Pinpoint the cell where the given text exists, returning its [X, Y] midpoint coordinate. 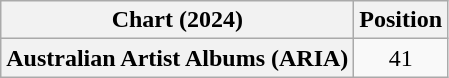
Position [401, 20]
Australian Artist Albums (ARIA) [178, 58]
Chart (2024) [178, 20]
41 [401, 58]
